For the text-containing cell, return its midpoint in (X, Y) coordinate format. 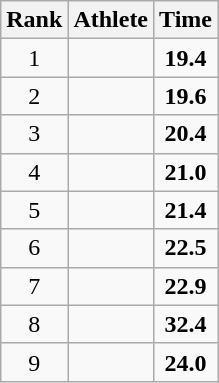
1 (34, 58)
22.9 (186, 286)
24.0 (186, 362)
20.4 (186, 134)
22.5 (186, 248)
5 (34, 210)
21.0 (186, 172)
6 (34, 248)
Time (186, 20)
4 (34, 172)
32.4 (186, 324)
21.4 (186, 210)
9 (34, 362)
3 (34, 134)
Athlete (111, 20)
19.6 (186, 96)
7 (34, 286)
19.4 (186, 58)
8 (34, 324)
2 (34, 96)
Rank (34, 20)
